Determine the [X, Y] coordinate at the center of the cell enclosing the given text.  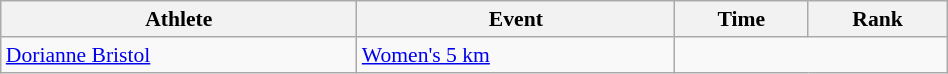
Athlete [179, 19]
Event [516, 19]
Women's 5 km [516, 55]
Rank [878, 19]
Dorianne Bristol [179, 55]
Time [742, 19]
